Capture the cell that displays the provided text and extract its [X, Y] central coordinate. 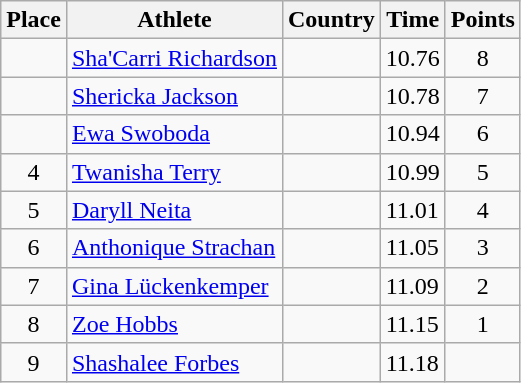
11.15 [412, 324]
Ewa Swoboda [174, 134]
Shashalee Forbes [174, 362]
10.78 [412, 96]
11.09 [412, 286]
Daryll Neita [174, 210]
9 [34, 362]
Sha'Carri Richardson [174, 58]
Country [331, 20]
Shericka Jackson [174, 96]
10.94 [412, 134]
1 [482, 324]
3 [482, 248]
11.01 [412, 210]
Twanisha Terry [174, 172]
10.76 [412, 58]
Zoe Hobbs [174, 324]
11.05 [412, 248]
10.99 [412, 172]
11.18 [412, 362]
Gina Lückenkemper [174, 286]
Points [482, 20]
Time [412, 20]
Athlete [174, 20]
Place [34, 20]
2 [482, 286]
Anthonique Strachan [174, 248]
